Scan for the cell matching the given text and deliver its (X, Y) coordinate at center. 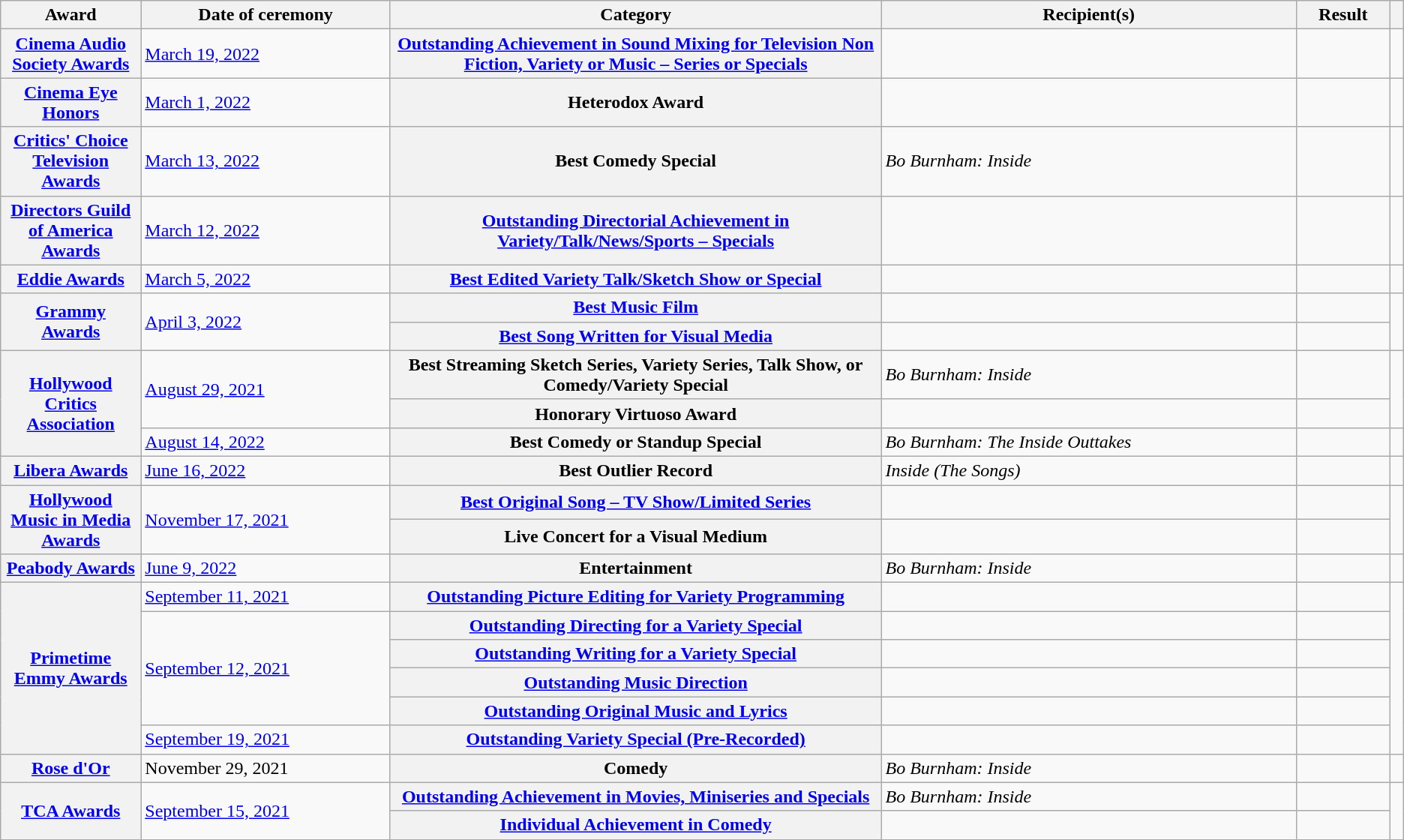
Hollywood Critics Association (70, 403)
Cinema Audio Society Awards (70, 54)
Directors Guild of America Awards (70, 230)
June 9, 2022 (265, 568)
Bo Burnham: The Inside Outtakes (1089, 442)
Recipient(s) (1089, 15)
Honorary Virtuoso Award (636, 413)
Individual Achievement in Comedy (636, 825)
Outstanding Picture Editing for Variety Programming (636, 597)
March 13, 2022 (265, 161)
Cinema Eye Honors (70, 102)
August 29, 2021 (265, 388)
TCA Awards (70, 811)
Category (636, 15)
Outstanding Directing for a Variety Special (636, 625)
March 19, 2022 (265, 54)
Outstanding Writing for a Variety Special (636, 654)
Grammy Awards (70, 322)
Best Original Song – TV Show/Limited Series (636, 502)
Eddie Awards (70, 279)
Outstanding Original Music and Lyrics (636, 711)
Award (70, 15)
Best Edited Variety Talk/Sketch Show or Special (636, 279)
Comedy (636, 768)
Hollywood Music in Media Awards (70, 519)
September 12, 2021 (265, 668)
Best Music Film (636, 307)
August 14, 2022 (265, 442)
March 1, 2022 (265, 102)
Outstanding Achievement in Movies, Miniseries and Specials (636, 796)
Best Comedy Special (636, 161)
April 3, 2022 (265, 322)
June 16, 2022 (265, 470)
Result (1342, 15)
Best Streaming Sketch Series, Variety Series, Talk Show, or Comedy/Variety Special (636, 375)
Inside (The Songs) (1089, 470)
Critics' Choice Television Awards (70, 161)
March 5, 2022 (265, 279)
March 12, 2022 (265, 230)
Live Concert for a Visual Medium (636, 537)
Primetime Emmy Awards (70, 668)
September 19, 2021 (265, 739)
Outstanding Achievement in Sound Mixing for Television Non Fiction, Variety or Music – Series or Specials (636, 54)
Outstanding Variety Special (Pre-Recorded) (636, 739)
Libera Awards (70, 470)
November 29, 2021 (265, 768)
Outstanding Music Direction (636, 682)
Heterodox Award (636, 102)
Outstanding Directorial Achievement in Variety/Talk/News/Sports – Specials (636, 230)
Date of ceremony (265, 15)
September 15, 2021 (265, 811)
Entertainment (636, 568)
Peabody Awards (70, 568)
September 11, 2021 (265, 597)
Rose d'Or (70, 768)
Best Outlier Record (636, 470)
Best Comedy or Standup Special (636, 442)
November 17, 2021 (265, 519)
Best Song Written for Visual Media (636, 336)
